Determine the [x, y] coordinate at the center of the cell enclosing the given text.  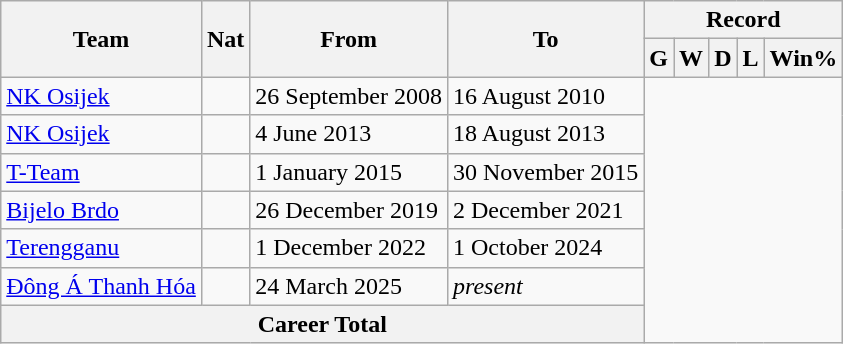
26 September 2008 [349, 96]
Đông Á Thanh Hóa [102, 286]
From [349, 39]
T-Team [102, 172]
Terengganu [102, 248]
D [723, 58]
Bijelo Brdo [102, 210]
1 October 2024 [545, 248]
present [545, 286]
Nat [225, 39]
W [692, 58]
Team [102, 39]
Win% [804, 58]
To [545, 39]
2 December 2021 [545, 210]
L [750, 58]
Career Total [322, 324]
1 December 2022 [349, 248]
24 March 2025 [349, 286]
26 December 2019 [349, 210]
1 January 2015 [349, 172]
G [659, 58]
18 August 2013 [545, 134]
16 August 2010 [545, 96]
Record [744, 20]
4 June 2013 [349, 134]
30 November 2015 [545, 172]
